Output the [x, y] coordinate of the center of the cell containing the given text.  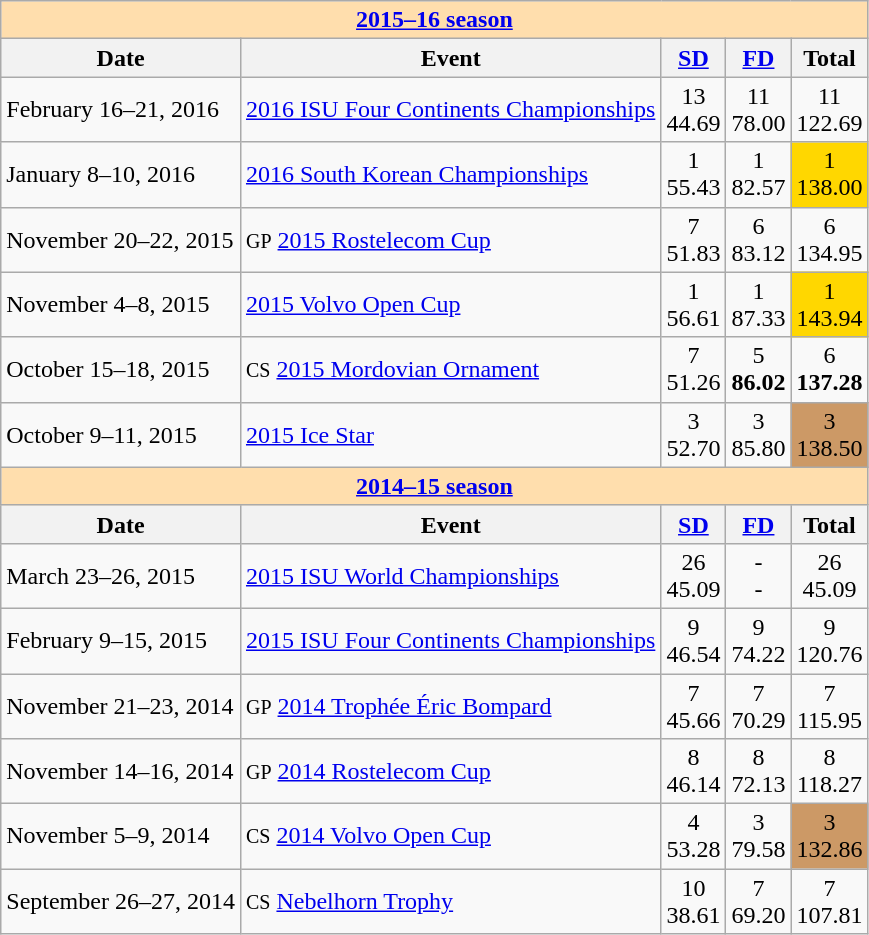
2014–15 season [434, 486]
2015 Volvo Open Cup [450, 304]
6 134.95 [830, 240]
February 16–21, 2016 [121, 110]
3 52.70 [694, 434]
October 15–18, 2015 [121, 370]
November 4–8, 2015 [121, 304]
CS Nebelhorn Trophy [450, 902]
7 51.26 [694, 370]
6 83.12 [758, 240]
2016 ISU Four Continents Championships [450, 110]
13 44.69 [694, 110]
1 55.43 [694, 174]
1 143.94 [830, 304]
November 14–16, 2014 [121, 772]
February 9–15, 2015 [121, 640]
November 20–22, 2015 [121, 240]
GP 2014 Rostelecom Cup [450, 772]
2015 Ice Star [450, 434]
3 79.58 [758, 836]
GP 2014 Trophée Éric Bompard [450, 706]
8 46.14 [694, 772]
2015 ISU Four Continents Championships [450, 640]
7 69.20 [758, 902]
2015 ISU World Championships [450, 576]
3 138.50 [830, 434]
7 45.66 [694, 706]
2016 South Korean Championships [450, 174]
9 74.22 [758, 640]
2015–16 season [434, 20]
8 72.13 [758, 772]
GP 2015 Rostelecom Cup [450, 240]
4 53.28 [694, 836]
5 86.02 [758, 370]
11 122.69 [830, 110]
3 85.80 [758, 434]
1 82.57 [758, 174]
March 23–26, 2015 [121, 576]
1 56.61 [694, 304]
6 137.28 [830, 370]
- - [758, 576]
September 26–27, 2014 [121, 902]
11 78.00 [758, 110]
8 118.27 [830, 772]
January 8–10, 2016 [121, 174]
CS 2015 Mordovian Ornament [450, 370]
7 115.95 [830, 706]
9 120.76 [830, 640]
7 70.29 [758, 706]
7 107.81 [830, 902]
October 9–11, 2015 [121, 434]
November 21–23, 2014 [121, 706]
7 51.83 [694, 240]
November 5–9, 2014 [121, 836]
10 38.61 [694, 902]
1 87.33 [758, 304]
9 46.54 [694, 640]
3 132.86 [830, 836]
1 138.00 [830, 174]
CS 2014 Volvo Open Cup [450, 836]
